Detect which cell encompasses the target text, then output its [X, Y] center coordinate. 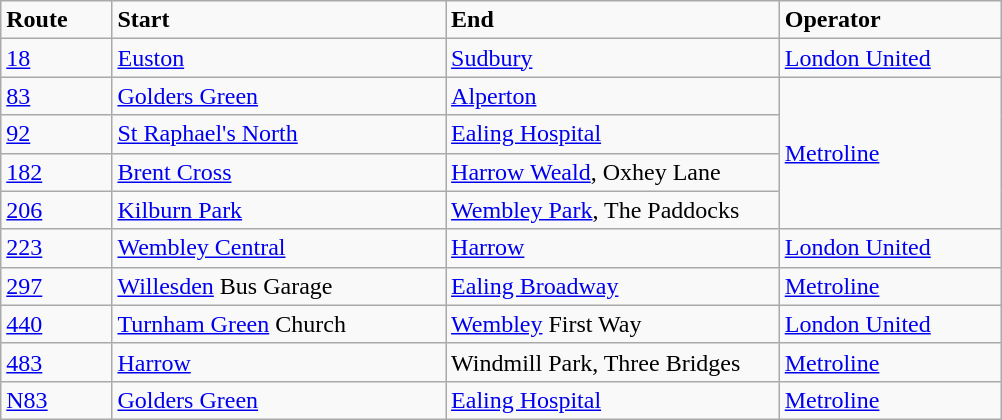
Alperton [613, 96]
Kilburn Park [279, 210]
Operator [890, 20]
Wembley Park, The Paddocks [613, 210]
Turnham Green Church [279, 324]
End [613, 20]
Windmill Park, Three Bridges [613, 362]
Willesden Bus Garage [279, 286]
Harrow Weald, Oxhey Lane [613, 172]
Euston [279, 58]
18 [56, 58]
92 [56, 134]
Brent Cross [279, 172]
83 [56, 96]
Wembley Central [279, 248]
440 [56, 324]
Sudbury [613, 58]
Start [279, 20]
N83 [56, 400]
483 [56, 362]
Wembley First Way [613, 324]
206 [56, 210]
Route [56, 20]
182 [56, 172]
Ealing Broadway [613, 286]
297 [56, 286]
223 [56, 248]
St Raphael's North [279, 134]
